From the cell containing the given text, extract its center point as (X, Y) coordinate. 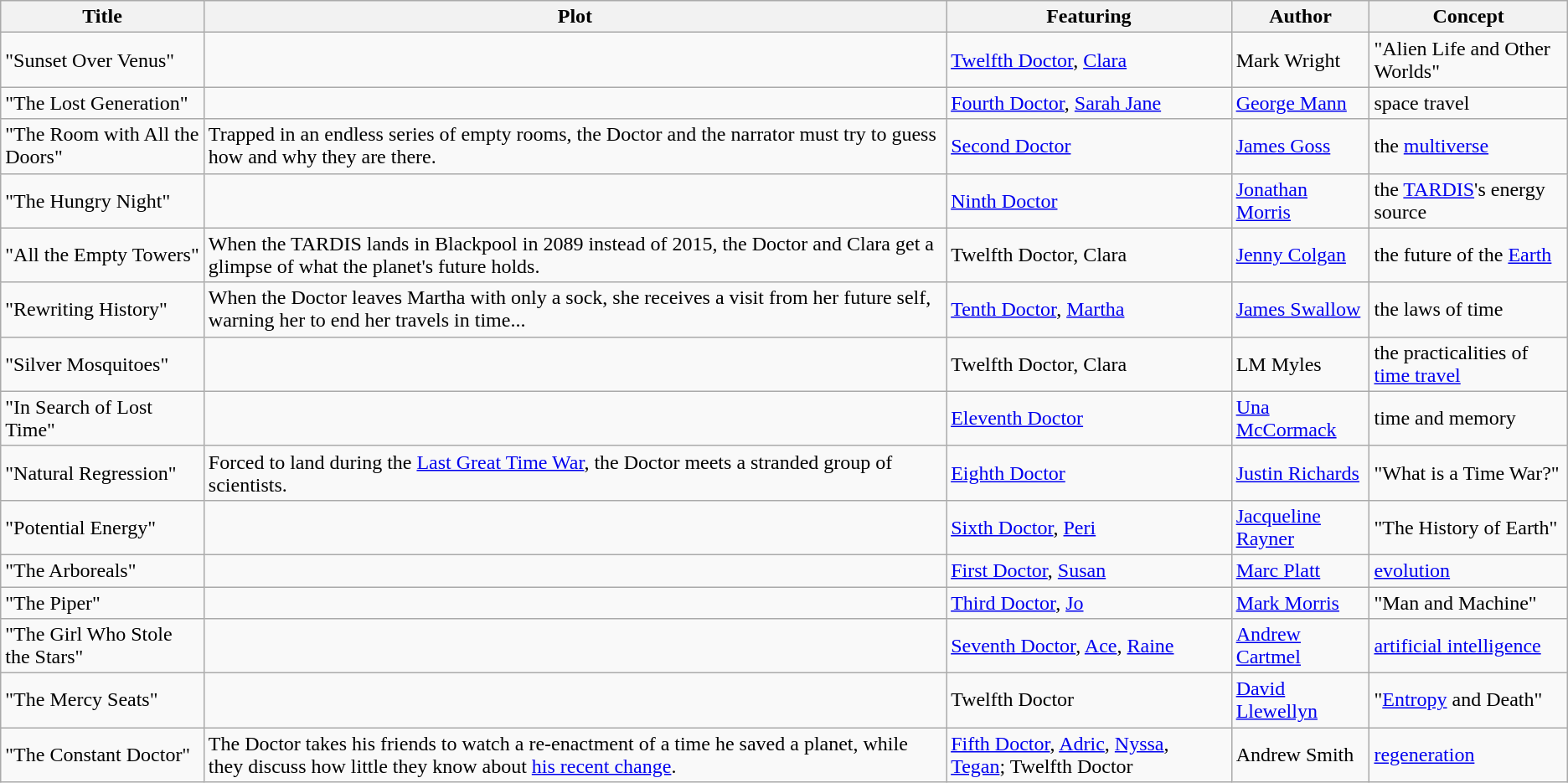
time and memory (1468, 419)
"Rewriting History" (102, 310)
the practicalities of time travel (1468, 363)
artificial intelligence (1468, 646)
"The Room with All the Doors" (102, 146)
Marc Platt (1300, 570)
"In Search of Lost Time" (102, 419)
Concept (1468, 17)
Fourth Doctor, Sarah Jane (1089, 103)
Sixth Doctor, Peri (1089, 528)
Mark Morris (1300, 602)
Second Doctor (1089, 146)
evolution (1468, 570)
the TARDIS's energy source (1468, 201)
regeneration (1468, 755)
"The Lost Generation" (102, 103)
Andrew Cartmel (1300, 646)
Tenth Doctor, Martha (1089, 310)
Trapped in an endless series of empty rooms, the Doctor and the narrator must try to guess how and why they are there. (575, 146)
"All the Empty Towers" (102, 255)
James Goss (1300, 146)
Jacqueline Rayner (1300, 528)
When the TARDIS lands in Blackpool in 2089 instead of 2015, the Doctor and Clara get a glimpse of what the planet's future holds. (575, 255)
Mark Wright (1300, 60)
"The Arboreals" (102, 570)
Eighth Doctor (1089, 472)
"Silver Mosquitoes" (102, 363)
Author (1300, 17)
George Mann (1300, 103)
"The Mercy Seats" (102, 700)
Third Doctor, Jo (1089, 602)
Plot (575, 17)
Eleventh Doctor (1089, 419)
Ninth Doctor (1089, 201)
Andrew Smith (1300, 755)
the multiverse (1468, 146)
"Natural Regression" (102, 472)
"Potential Energy" (102, 528)
"Man and Machine" (1468, 602)
"Sunset Over Venus" (102, 60)
Fifth Doctor, Adric, Nyssa, Tegan; Twelfth Doctor (1089, 755)
Una McCormack (1300, 419)
Title (102, 17)
David Llewellyn (1300, 700)
the future of the Earth (1468, 255)
The Doctor takes his friends to watch a re-enactment of a time he saved a planet, while they discuss how little they know about his recent change. (575, 755)
Forced to land during the Last Great Time War, the Doctor meets a stranded group of scientists. (575, 472)
Justin Richards (1300, 472)
"The Piper" (102, 602)
When the Doctor leaves Martha with only a sock, she receives a visit from her future self, warning her to end her travels in time... (575, 310)
"What is a Time War?" (1468, 472)
James Swallow (1300, 310)
"The Hungry Night" (102, 201)
space travel (1468, 103)
Jenny Colgan (1300, 255)
First Doctor, Susan (1089, 570)
Featuring (1089, 17)
"The Constant Doctor" (102, 755)
"Alien Life and Other Worlds" (1468, 60)
"The Girl Who Stole the Stars" (102, 646)
the laws of time (1468, 310)
"The History of Earth" (1468, 528)
LM Myles (1300, 363)
Twelfth Doctor (1089, 700)
Jonathan Morris (1300, 201)
Seventh Doctor, Ace, Raine (1089, 646)
"Entropy and Death" (1468, 700)
